Search for the cell housing the specified text and yield its [X, Y] center coordinate. 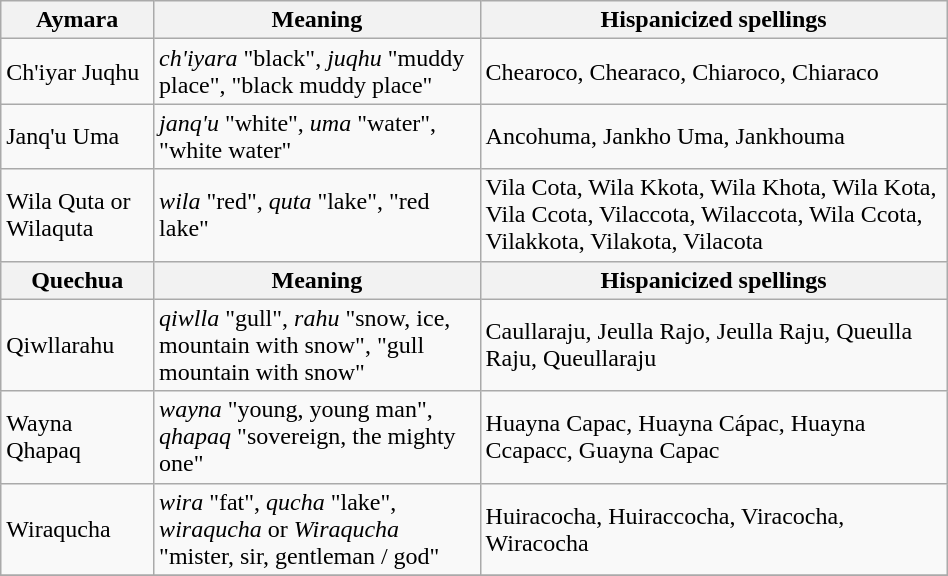
Janq'u Uma [78, 136]
Aymara [78, 20]
janq'u "white", uma "water", "white water" [317, 136]
Wila Quta or Wilaquta [78, 215]
Wiraqucha [78, 529]
wila "red", quta "lake", "red lake" [317, 215]
ch'iyara "black", juqhu "muddy place", "black muddy place" [317, 72]
Huiracocha, Huiraccocha, Viracocha, Wiracocha [714, 529]
wayna "young, young man", qhapaq "sovereign, the mighty one" [317, 437]
Vila Cota, Wila Kkota, Wila Khota, Wila Kota, Vila Ccota, Vilaccota, Wilaccota, Wila Ccota, Vilakkota, Vilakota, Vilacota [714, 215]
Ancohuma, Jankho Uma, Jankhouma [714, 136]
Chearoco, Chearaco, Chiaroco, Chiaraco [714, 72]
Qiwllarahu [78, 345]
Huayna Capac, Huayna Cápac, Huayna Ccapacc, Guayna Capac [714, 437]
qiwlla "gull", rahu "snow, ice, mountain with snow", "gull mountain with snow" [317, 345]
Wayna Qhapaq [78, 437]
Caullaraju, Jeulla Rajo, Jeulla Raju, Queulla Raju, Queullaraju [714, 345]
Quechua [78, 280]
wira "fat", qucha "lake", wiraqucha or Wiraqucha "mister, sir, gentleman / god" [317, 529]
Ch'iyar Juqhu [78, 72]
